Provide the [X, Y] coordinate of the cell's center where the given text is located.  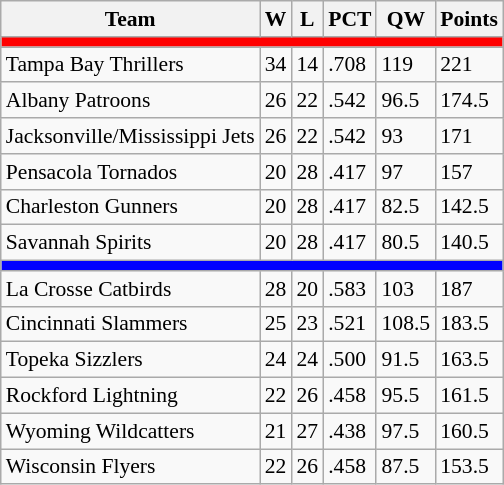
Topeka Sizzlers [130, 360]
.583 [350, 289]
157 [469, 172]
PCT [350, 19]
27 [307, 431]
140.5 [469, 243]
183.5 [469, 324]
Jacksonville/Mississippi Jets [130, 136]
Albany Patroons [130, 101]
95.5 [406, 396]
.438 [350, 431]
Team [130, 19]
142.5 [469, 207]
.500 [350, 360]
Wisconsin Flyers [130, 467]
34 [276, 65]
93 [406, 136]
23 [307, 324]
La Crosse Catbirds [130, 289]
103 [406, 289]
Charleston Gunners [130, 207]
.521 [350, 324]
W [276, 19]
87.5 [406, 467]
Rockford Lightning [130, 396]
97.5 [406, 431]
97 [406, 172]
153.5 [469, 467]
221 [469, 65]
96.5 [406, 101]
174.5 [469, 101]
171 [469, 136]
119 [406, 65]
Points [469, 19]
80.5 [406, 243]
QW [406, 19]
160.5 [469, 431]
L [307, 19]
82.5 [406, 207]
Pensacola Tornados [130, 172]
14 [307, 65]
.708 [350, 65]
187 [469, 289]
163.5 [469, 360]
25 [276, 324]
21 [276, 431]
91.5 [406, 360]
Wyoming Wildcatters [130, 431]
161.5 [469, 396]
108.5 [406, 324]
Tampa Bay Thrillers [130, 65]
Cincinnati Slammers [130, 324]
Savannah Spirits [130, 243]
